For the text-containing cell, return its midpoint in (X, Y) coordinate format. 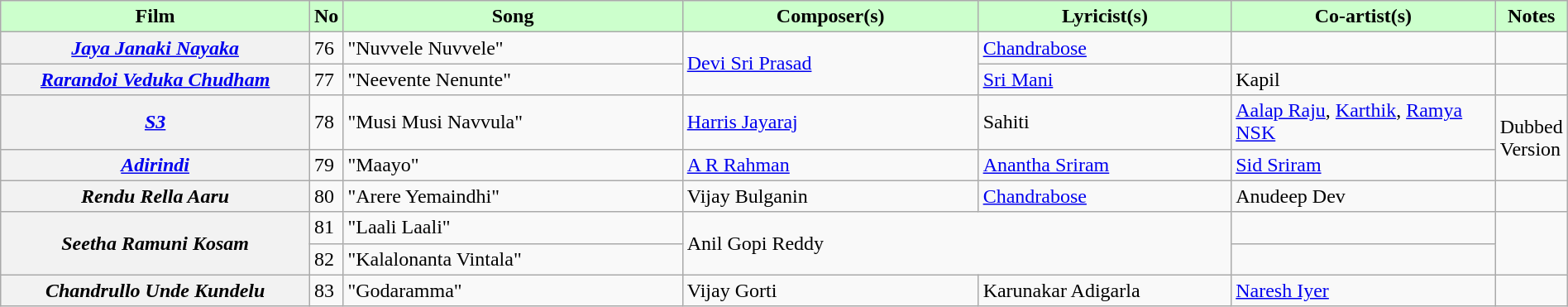
Anil Gopi Reddy (956, 243)
Vijay Gorti (830, 290)
Jaya Janaki Nayaka (155, 48)
Sid Sriram (1364, 165)
80 (326, 196)
"Maayo" (513, 165)
Rarandoi Veduka Chudham (155, 79)
Dubbed Version (1532, 137)
"Kalalonanta Vintala" (513, 259)
"Musi Musi Navvula" (513, 122)
Aalap Raju, Karthik, Ramya NSK (1364, 122)
No (326, 17)
"Laali Laali" (513, 228)
77 (326, 79)
Harris Jayaraj (830, 122)
Notes (1532, 17)
Anantha Sriram (1105, 165)
Chandrullo Unde Kundelu (155, 290)
Sahiti (1105, 122)
Naresh Iyer (1364, 290)
83 (326, 290)
Film (155, 17)
Co-artist(s) (1364, 17)
Lyricist(s) (1105, 17)
Vijay Bulganin (830, 196)
Sri Mani (1105, 79)
Adirindi (155, 165)
"Arere Yemaindhi" (513, 196)
Kapil (1364, 79)
Song (513, 17)
79 (326, 165)
S3 (155, 122)
78 (326, 122)
Karunakar Adigarla (1105, 290)
Seetha Ramuni Kosam (155, 243)
Devi Sri Prasad (830, 64)
82 (326, 259)
Anudeep Dev (1364, 196)
"Neevente Nenunte" (513, 79)
76 (326, 48)
"Godaramma" (513, 290)
A R Rahman (830, 165)
"Nuvvele Nuvvele" (513, 48)
Composer(s) (830, 17)
Rendu Rella Aaru (155, 196)
81 (326, 228)
